Search for the cell housing the specified text and yield its (x, y) center coordinate. 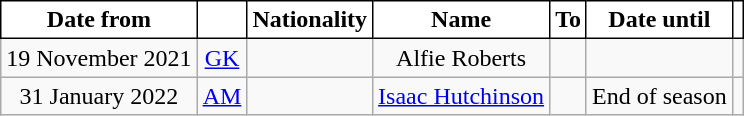
Isaac Hutchinson (462, 96)
Date from (99, 20)
Name (462, 20)
To (568, 20)
AM (222, 96)
Date until (659, 20)
Nationality (310, 20)
GK (222, 58)
31 January 2022 (99, 96)
Alfie Roberts (462, 58)
End of season (659, 96)
19 November 2021 (99, 58)
